Extract the [X, Y] coordinate from the center of the cell holding the provided text.  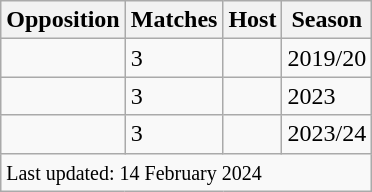
Last updated: 14 February 2024 [186, 172]
2023/24 [327, 134]
Opposition [63, 20]
2023 [327, 96]
2019/20 [327, 58]
Host [252, 20]
Matches [174, 20]
Season [327, 20]
